For the text-containing cell, return its midpoint in [x, y] coordinate format. 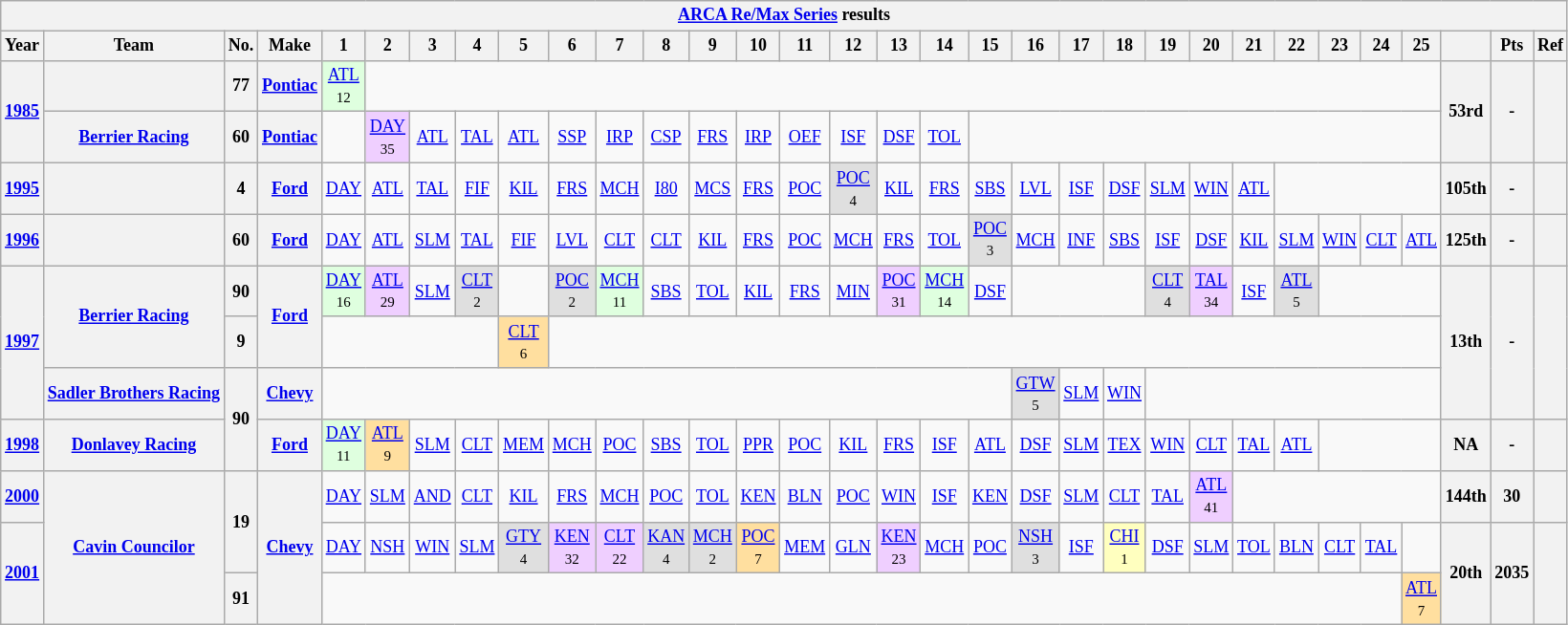
20 [1211, 46]
GTW5 [1035, 394]
14 [945, 46]
Pts [1513, 46]
POC31 [899, 291]
30 [1513, 496]
POC7 [758, 548]
7 [620, 46]
ATL12 [343, 86]
ATL7 [1422, 599]
PPR [758, 445]
CLT6 [524, 342]
KEN23 [899, 548]
CLT2 [477, 291]
Cavin Councilor [134, 547]
1995 [23, 188]
18 [1124, 46]
12 [854, 46]
MCH11 [620, 291]
24 [1381, 46]
POC2 [572, 291]
1985 [23, 111]
25 [1422, 46]
MCH14 [945, 291]
GLN [854, 548]
Donlavey Racing [134, 445]
KEN32 [572, 548]
ATL9 [387, 445]
ATL41 [1211, 496]
3 [432, 46]
Make [291, 46]
6 [572, 46]
17 [1081, 46]
MIN [854, 291]
125th [1466, 240]
NA [1466, 445]
ARCA Re/Max Series results [784, 15]
Sadler Brothers Racing [134, 394]
77 [241, 86]
POC3 [991, 240]
2000 [23, 496]
23 [1340, 46]
22 [1296, 46]
ATL29 [387, 291]
Team [134, 46]
INF [1081, 240]
1998 [23, 445]
OEF [805, 138]
DAY35 [387, 138]
1996 [23, 240]
2 [387, 46]
144th [1466, 496]
CLT22 [620, 548]
GTY4 [524, 548]
ATL5 [1296, 291]
NSH3 [1035, 548]
NSH [387, 548]
KAN4 [666, 548]
CHI1 [1124, 548]
20th [1466, 573]
CLT4 [1167, 291]
AND [432, 496]
16 [1035, 46]
Ref [1551, 46]
13 [899, 46]
21 [1254, 46]
MCS [712, 188]
TAL34 [1211, 291]
1997 [23, 342]
2001 [23, 573]
DAY16 [343, 291]
5 [524, 46]
MCH2 [712, 548]
15 [991, 46]
91 [241, 599]
8 [666, 46]
2035 [1513, 573]
13th [1466, 342]
TEX [1124, 445]
I80 [666, 188]
SSP [572, 138]
10 [758, 46]
No. [241, 46]
Year [23, 46]
DAY11 [343, 445]
11 [805, 46]
1 [343, 46]
105th [1466, 188]
POC4 [854, 188]
53rd [1466, 111]
CSP [666, 138]
